Output the [X, Y] coordinate of the center of the cell containing the given text.  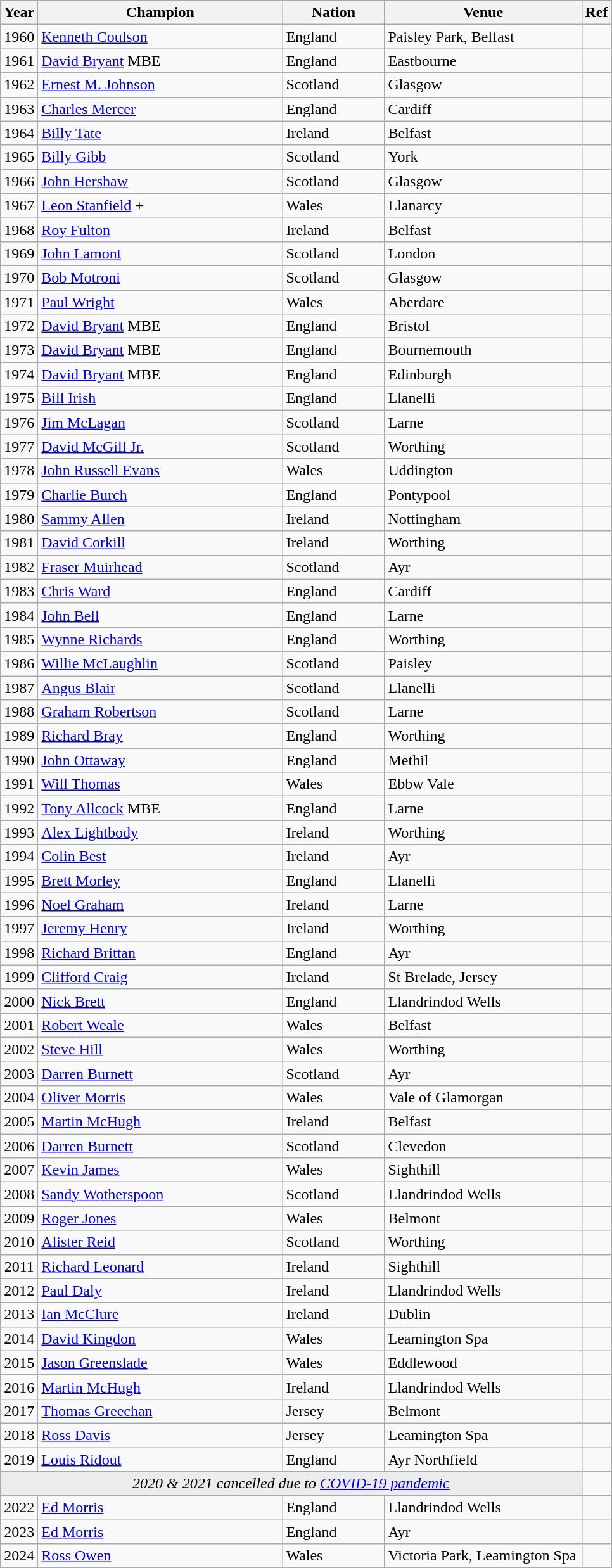
Ian McClure [160, 1315]
Willie McLaughlin [160, 663]
1964 [19, 133]
1983 [19, 591]
1971 [19, 302]
1996 [19, 905]
Venue [483, 13]
1969 [19, 253]
Ernest M. Johnson [160, 85]
2023 [19, 1532]
1962 [19, 85]
1992 [19, 808]
2008 [19, 1194]
Paisley [483, 663]
John Russell Evans [160, 471]
Alex Lightbody [160, 832]
Eastbourne [483, 61]
Llanarcy [483, 205]
Kevin James [160, 1170]
David McGill Jr. [160, 447]
Champion [160, 13]
1986 [19, 663]
Bournemouth [483, 350]
Bristol [483, 326]
1984 [19, 615]
1978 [19, 471]
Sammy Allen [160, 519]
2003 [19, 1074]
Graham Robertson [160, 712]
2010 [19, 1242]
1961 [19, 61]
1972 [19, 326]
2012 [19, 1291]
John Bell [160, 615]
London [483, 253]
Jason Greenslade [160, 1363]
Edinburgh [483, 374]
2002 [19, 1049]
1960 [19, 37]
Roger Jones [160, 1218]
1979 [19, 495]
Clifford Craig [160, 977]
2001 [19, 1025]
Richard Leonard [160, 1266]
Clevedon [483, 1146]
Nation [333, 13]
1981 [19, 543]
1977 [19, 447]
Aberdare [483, 302]
Paul Wright [160, 302]
Richard Brittan [160, 953]
Bill Irish [160, 398]
Colin Best [160, 857]
Oliver Morris [160, 1098]
2020 & 2021 cancelled due to COVID-19 pandemic [291, 1484]
1991 [19, 784]
1994 [19, 857]
Sandy Wotherspoon [160, 1194]
Vale of Glamorgan [483, 1098]
Angus Blair [160, 687]
Methil [483, 760]
Paisley Park, Belfast [483, 37]
1989 [19, 736]
Paul Daly [160, 1291]
2017 [19, 1411]
Pontypool [483, 495]
Roy Fulton [160, 229]
1975 [19, 398]
Ross Owen [160, 1556]
1967 [19, 205]
2013 [19, 1315]
Jim McLagan [160, 423]
Robert Weale [160, 1025]
1998 [19, 953]
Kenneth Coulson [160, 37]
2005 [19, 1122]
David Corkill [160, 543]
Richard Bray [160, 736]
1973 [19, 350]
2004 [19, 1098]
1990 [19, 760]
Nick Brett [160, 1001]
John Ottaway [160, 760]
1982 [19, 567]
John Lamont [160, 253]
2011 [19, 1266]
Tony Allcock MBE [160, 808]
2015 [19, 1363]
1985 [19, 639]
Ebbw Vale [483, 784]
Ross Davis [160, 1435]
Nottingham [483, 519]
1976 [19, 423]
Uddington [483, 471]
2006 [19, 1146]
Leon Stanfield + [160, 205]
Will Thomas [160, 784]
1999 [19, 977]
2016 [19, 1387]
Billy Tate [160, 133]
York [483, 157]
Ref [597, 13]
1970 [19, 277]
Charles Mercer [160, 109]
Steve Hill [160, 1049]
1974 [19, 374]
Victoria Park, Leamington Spa [483, 1556]
2024 [19, 1556]
St Brelade, Jersey [483, 977]
Jeremy Henry [160, 929]
1995 [19, 881]
Thomas Greechan [160, 1411]
Bob Motroni [160, 277]
Noel Graham [160, 905]
1988 [19, 712]
1963 [19, 109]
2000 [19, 1001]
Alister Reid [160, 1242]
Wynne Richards [160, 639]
Ayr Northfield [483, 1459]
2018 [19, 1435]
Eddlewood [483, 1363]
1997 [19, 929]
2007 [19, 1170]
1993 [19, 832]
2022 [19, 1508]
Brett Morley [160, 881]
1987 [19, 687]
1965 [19, 157]
2014 [19, 1339]
2019 [19, 1459]
Louis Ridout [160, 1459]
1968 [19, 229]
2009 [19, 1218]
Chris Ward [160, 591]
Fraser Muirhead [160, 567]
1980 [19, 519]
Billy Gibb [160, 157]
Dublin [483, 1315]
David Kingdon [160, 1339]
1966 [19, 181]
Charlie Burch [160, 495]
Year [19, 13]
John Hershaw [160, 181]
